Pinpoint the cell where the given text exists, returning its (x, y) midpoint coordinate. 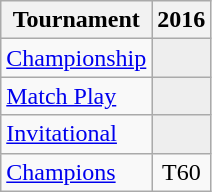
Championship (76, 58)
Champions (76, 172)
Invitational (76, 134)
T60 (182, 172)
Tournament (76, 20)
2016 (182, 20)
Match Play (76, 96)
